Capture the cell that displays the provided text and extract its [x, y] central coordinate. 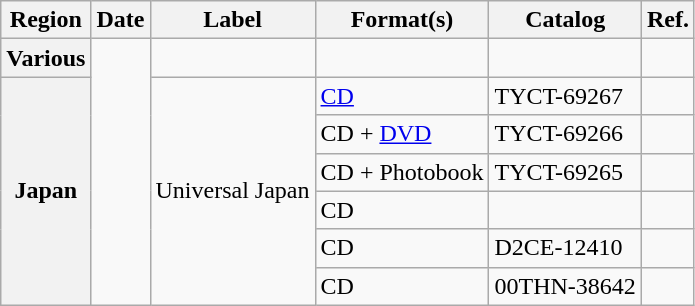
Japan [46, 191]
TYCT-69265 [565, 172]
TYCT-69267 [565, 96]
Various [46, 58]
CD + Photobook [402, 172]
Date [120, 20]
Label [232, 20]
Ref. [668, 20]
Universal Japan [232, 191]
TYCT-69266 [565, 134]
Region [46, 20]
Format(s) [402, 20]
D2CE-12410 [565, 248]
CD + DVD [402, 134]
Catalog [565, 20]
00THN-38642 [565, 286]
